Capture the cell that displays the provided text and extract its (X, Y) central coordinate. 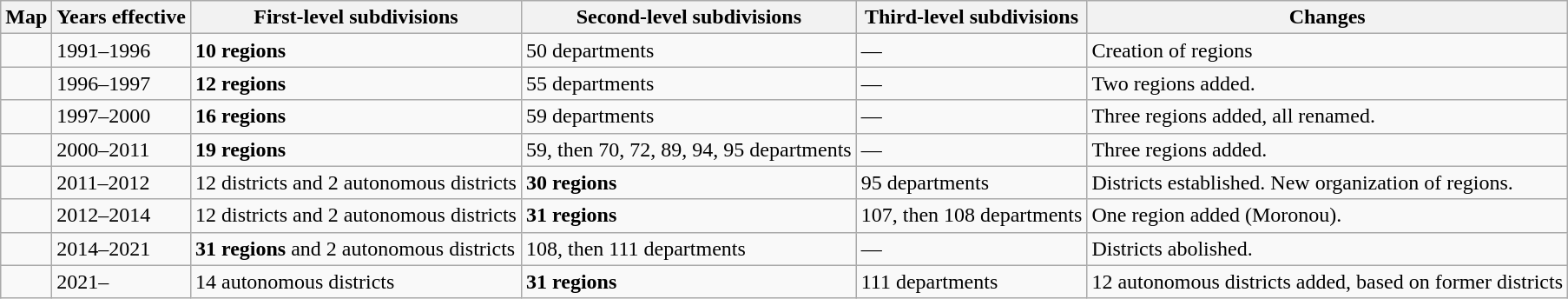
Second-level subdivisions (688, 17)
Years effective (122, 17)
111 departments (972, 282)
Creation of regions (1328, 50)
Three regions added, all renamed. (1328, 116)
2012–2014 (122, 216)
16 regions (356, 116)
1997–2000 (122, 116)
Third-level subdivisions (972, 17)
19 regions (356, 149)
10 regions (356, 50)
1991–1996 (122, 50)
2011–2012 (122, 183)
Two regions added. (1328, 83)
Districts established. New organization of regions. (1328, 183)
55 departments (688, 83)
1996–1997 (122, 83)
95 departments (972, 183)
30 regions (688, 183)
12 regions (356, 83)
2021– (122, 282)
2014–2021 (122, 249)
50 departments (688, 50)
2000–2011 (122, 149)
Map (26, 17)
One region added (Moronou). (1328, 216)
107, then 108 departments (972, 216)
59 departments (688, 116)
108, then 111 departments (688, 249)
31 regions and 2 autonomous districts (356, 249)
59, then 70, 72, 89, 94, 95 departments (688, 149)
14 autonomous districts (356, 282)
12 autonomous districts added, based on former districts (1328, 282)
Changes (1328, 17)
First-level subdivisions (356, 17)
Three regions added. (1328, 149)
Districts abolished. (1328, 249)
